Locate the cell with the specified text and output its [x, y] center coordinate. 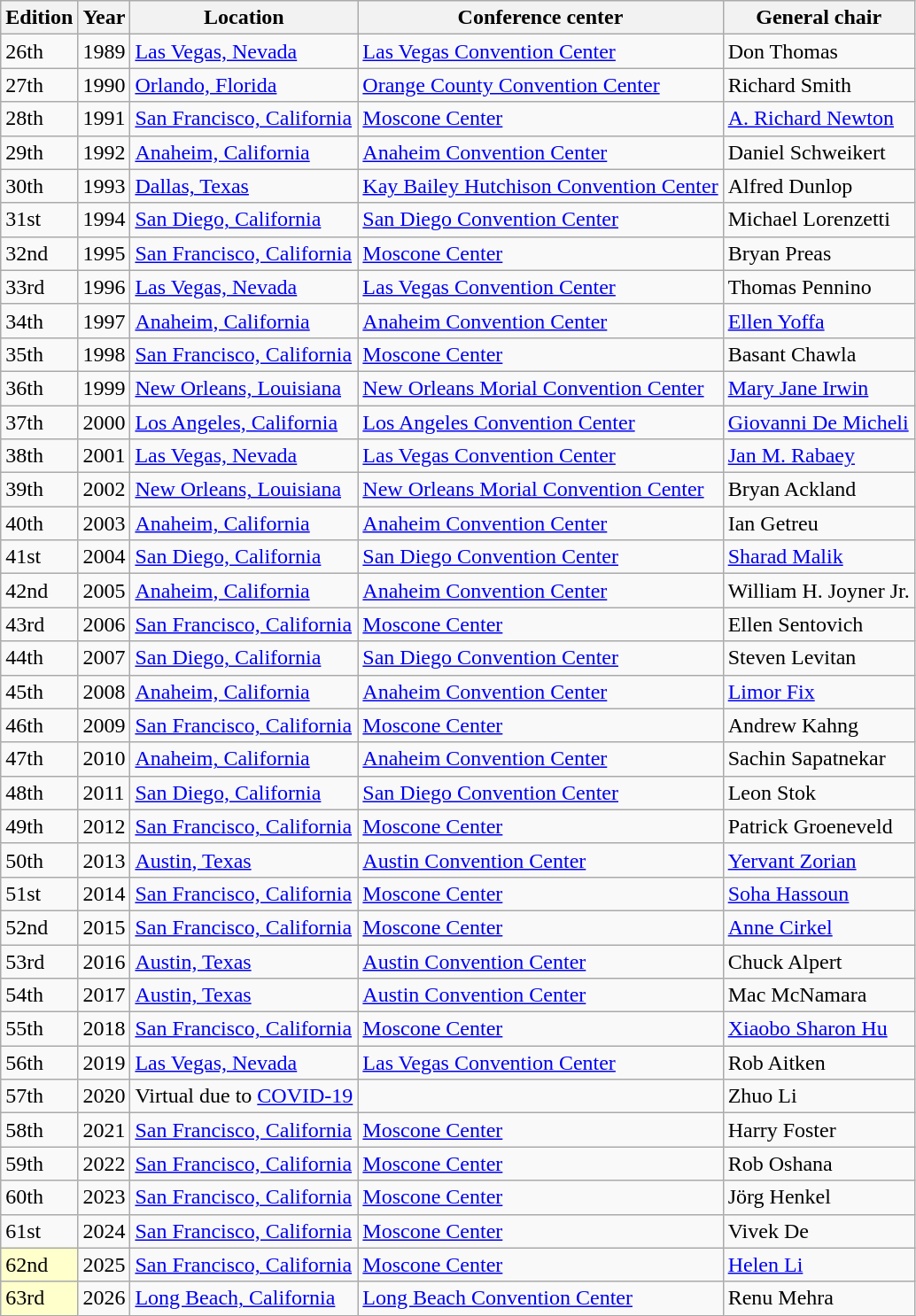
2023 [105, 1197]
38th [39, 456]
2013 [105, 860]
Mary Jane Irwin [819, 388]
1991 [105, 119]
60th [39, 1197]
Long Beach, California [245, 1298]
2020 [105, 1096]
Dallas, Texas [245, 186]
2007 [105, 658]
35th [39, 354]
Los Angeles Convention Center [540, 422]
2019 [105, 1063]
2014 [105, 894]
Helen Li [819, 1265]
2021 [105, 1130]
50th [39, 860]
1994 [105, 220]
45th [39, 692]
42nd [39, 591]
Jan M. Rabaey [819, 456]
Jörg Henkel [819, 1197]
2009 [105, 725]
2024 [105, 1231]
Yervant Zorian [819, 860]
Bryan Ackland [819, 490]
56th [39, 1063]
Vivek De [819, 1231]
33rd [39, 287]
Ian Getreu [819, 523]
General chair [819, 18]
1995 [105, 253]
37th [39, 422]
Sachin Sapatnekar [819, 759]
47th [39, 759]
1989 [105, 51]
59th [39, 1164]
32nd [39, 253]
2004 [105, 557]
1992 [105, 152]
36th [39, 388]
Ellen Yoffa [819, 321]
Thomas Pennino [819, 287]
Orange County Convention Center [540, 85]
41st [39, 557]
Conference center [540, 18]
Location [245, 18]
2016 [105, 961]
2002 [105, 490]
Alfred Dunlop [819, 186]
48th [39, 793]
Basant Chawla [819, 354]
30th [39, 186]
Harry Foster [819, 1130]
2025 [105, 1265]
1998 [105, 354]
57th [39, 1096]
Ellen Sentovich [819, 624]
Orlando, Florida [245, 85]
Daniel Schweikert [819, 152]
2015 [105, 927]
1996 [105, 287]
2022 [105, 1164]
49th [39, 826]
Rob Aitken [819, 1063]
Edition [39, 18]
1990 [105, 85]
44th [39, 658]
Xiaobo Sharon Hu [819, 1029]
61st [39, 1231]
A. Richard Newton [819, 119]
2008 [105, 692]
Leon Stok [819, 793]
1993 [105, 186]
Year [105, 18]
43rd [39, 624]
46th [39, 725]
Chuck Alpert [819, 961]
2001 [105, 456]
31st [39, 220]
Rob Oshana [819, 1164]
Richard Smith [819, 85]
Zhuo Li [819, 1096]
2017 [105, 995]
Soha Hassoun [819, 894]
55th [39, 1029]
34th [39, 321]
Renu Mehra [819, 1298]
51st [39, 894]
2026 [105, 1298]
Long Beach Convention Center [540, 1298]
William H. Joyner Jr. [819, 591]
26th [39, 51]
Sharad Malik [819, 557]
27th [39, 85]
Limor Fix [819, 692]
63rd [39, 1298]
2005 [105, 591]
53rd [39, 961]
1997 [105, 321]
2012 [105, 826]
40th [39, 523]
Anne Cirkel [819, 927]
2000 [105, 422]
Los Angeles, California [245, 422]
Mac McNamara [819, 995]
58th [39, 1130]
1999 [105, 388]
Don Thomas [819, 51]
2003 [105, 523]
Kay Bailey Hutchison Convention Center [540, 186]
2006 [105, 624]
Patrick Groeneveld [819, 826]
Giovanni De Micheli [819, 422]
62nd [39, 1265]
2018 [105, 1029]
28th [39, 119]
29th [39, 152]
2010 [105, 759]
52nd [39, 927]
Bryan Preas [819, 253]
Steven Levitan [819, 658]
Michael Lorenzetti [819, 220]
39th [39, 490]
2011 [105, 793]
Andrew Kahng [819, 725]
Virtual due to COVID-19 [245, 1096]
54th [39, 995]
